Locate the cell with the specified text and output its (X, Y) center coordinate. 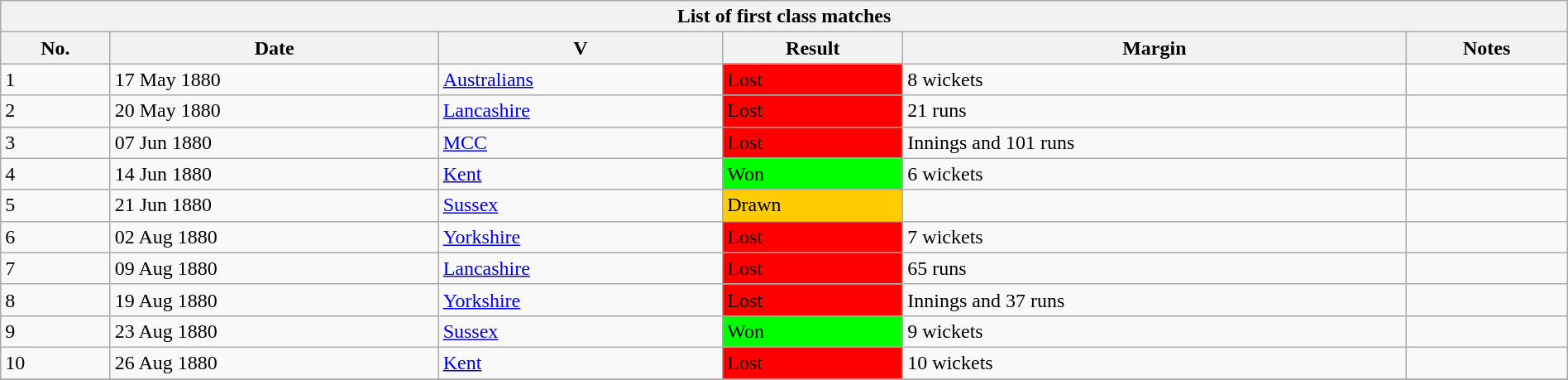
2 (55, 111)
6 wickets (1154, 174)
9 wickets (1154, 331)
21 Jun 1880 (275, 205)
List of first class matches (784, 17)
Notes (1487, 48)
No. (55, 48)
Margin (1154, 48)
7 (55, 268)
V (581, 48)
6 (55, 237)
Date (275, 48)
21 runs (1154, 111)
7 wickets (1154, 237)
8 wickets (1154, 79)
8 (55, 300)
9 (55, 331)
19 Aug 1880 (275, 300)
02 Aug 1880 (275, 237)
07 Jun 1880 (275, 142)
Drawn (813, 205)
26 Aug 1880 (275, 363)
Innings and 101 runs (1154, 142)
5 (55, 205)
10 (55, 363)
4 (55, 174)
1 (55, 79)
10 wickets (1154, 363)
Result (813, 48)
14 Jun 1880 (275, 174)
65 runs (1154, 268)
17 May 1880 (275, 79)
Australians (581, 79)
09 Aug 1880 (275, 268)
MCC (581, 142)
23 Aug 1880 (275, 331)
20 May 1880 (275, 111)
Innings and 37 runs (1154, 300)
3 (55, 142)
